Capture the cell that displays the provided text and extract its (X, Y) central coordinate. 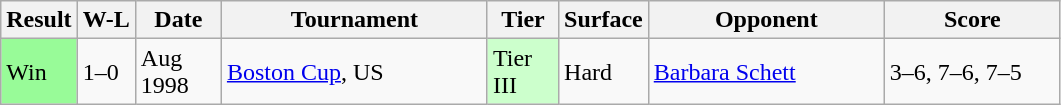
Boston Cup, US (354, 72)
Barbara Schett (766, 72)
W-L (106, 20)
Tier (522, 20)
Aug 1998 (178, 72)
Date (178, 20)
Hard (604, 72)
Score (972, 20)
Result (39, 20)
Opponent (766, 20)
Win (39, 72)
Surface (604, 20)
1–0 (106, 72)
3–6, 7–6, 7–5 (972, 72)
Tournament (354, 20)
Tier III (522, 72)
